For the text-containing cell, return its midpoint in [X, Y] coordinate format. 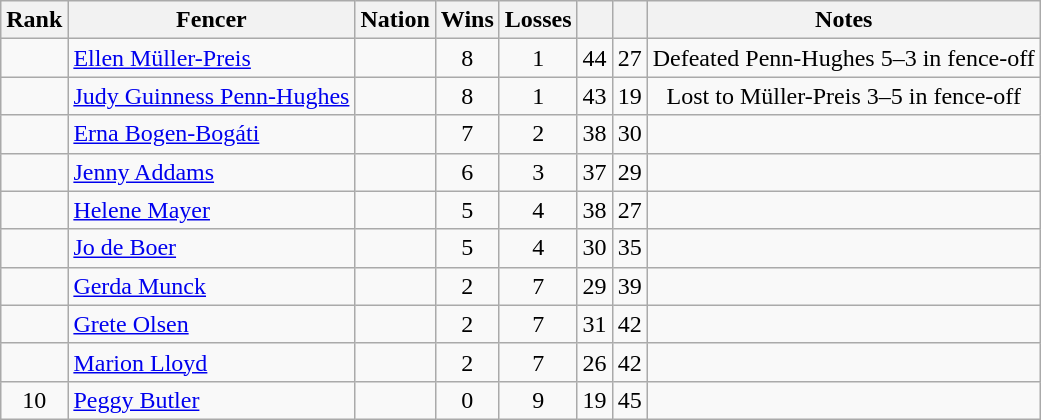
Grete Olsen [212, 324]
Wins [467, 20]
6 [467, 172]
31 [594, 324]
0 [467, 400]
Notes [844, 20]
Jo de Boer [212, 248]
3 [538, 172]
Erna Bogen-Bogáti [212, 134]
37 [594, 172]
44 [594, 58]
Gerda Munck [212, 286]
Helene Mayer [212, 210]
Judy Guinness Penn-Hughes [212, 96]
Ellen Müller-Preis [212, 58]
Defeated Penn-Hughes 5–3 in fence-off [844, 58]
43 [594, 96]
26 [594, 362]
Rank [34, 20]
Marion Lloyd [212, 362]
10 [34, 400]
Losses [538, 20]
39 [630, 286]
Nation [395, 20]
9 [538, 400]
45 [630, 400]
Lost to Müller-Preis 3–5 in fence-off [844, 96]
Fencer [212, 20]
35 [630, 248]
Peggy Butler [212, 400]
Jenny Addams [212, 172]
